For the text-containing cell, return its midpoint in (x, y) coordinate format. 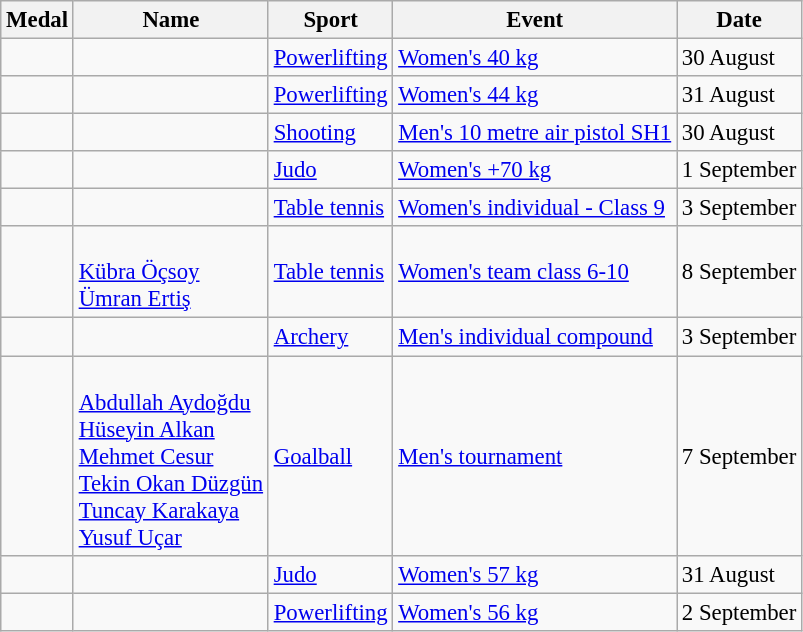
Men's 10 metre air pistol SH1 (535, 133)
Women's 57 kg (535, 574)
Kübra ÖçsoyÜmran Ertiş (170, 272)
Date (738, 20)
Women's +70 kg (535, 170)
Event (535, 20)
Women's team class 6-10 (535, 272)
Men's individual compound (535, 337)
Medal (38, 20)
Name (170, 20)
2 September (738, 612)
Abdullah Aydoğdu Hüseyin Alkan Mehmet Cesur Tekin Okan Düzgün Tuncay Karakaya Yusuf Uçar (170, 456)
Goalball (330, 456)
Shooting (330, 133)
Archery (330, 337)
1 September (738, 170)
7 September (738, 456)
Women's 40 kg (535, 58)
Sport (330, 20)
Men's tournament (535, 456)
Women's 44 kg (535, 95)
Women's 56 kg (535, 612)
8 September (738, 272)
Women's individual - Class 9 (535, 208)
